Find where the given text appears and provide that cell's center as (X, Y) coordinate. 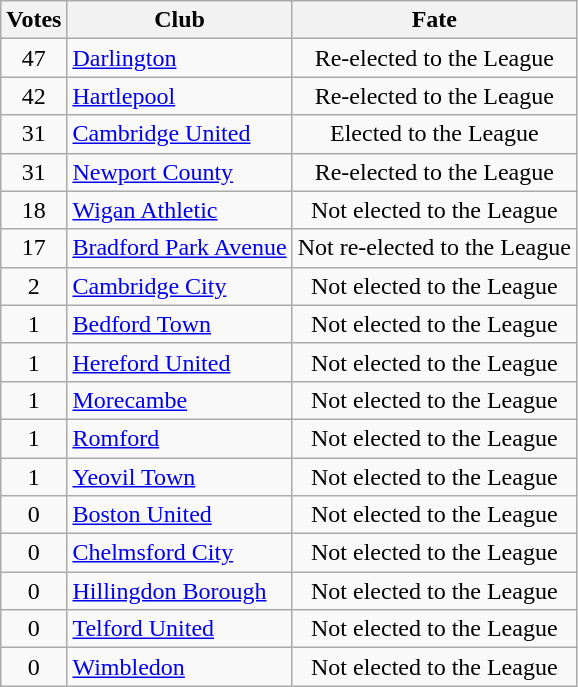
Votes (34, 20)
Fate (434, 20)
Not re-elected to the League (434, 248)
Newport County (180, 172)
Hillingdon Borough (180, 591)
Boston United (180, 515)
Morecambe (180, 400)
18 (34, 210)
42 (34, 96)
Elected to the League (434, 134)
2 (34, 286)
Hereford United (180, 362)
Hartlepool (180, 96)
Cambridge United (180, 134)
Wigan Athletic (180, 210)
Darlington (180, 58)
47 (34, 58)
17 (34, 248)
Telford United (180, 629)
Club (180, 20)
Wimbledon (180, 667)
Cambridge City (180, 286)
Yeovil Town (180, 477)
Chelmsford City (180, 553)
Bradford Park Avenue (180, 248)
Bedford Town (180, 324)
Romford (180, 438)
